Find where the given text appears and provide that cell's center as [x, y] coordinate. 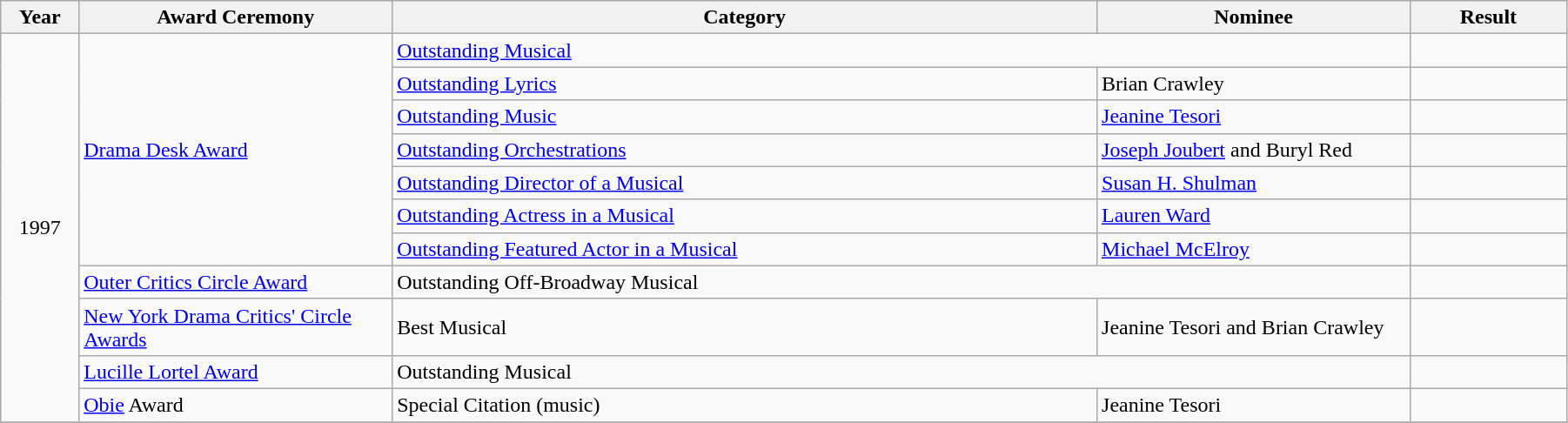
Outstanding Music [745, 117]
Year [40, 17]
Outstanding Featured Actor in a Musical [745, 249]
Lauren Ward [1254, 216]
Outstanding Lyrics [745, 84]
Lucille Lortel Award [236, 372]
Outstanding Actress in a Musical [745, 216]
Outstanding Director of a Musical [745, 183]
Special Citation (music) [745, 405]
Outstanding Off-Broadway Musical [901, 282]
Joseph Joubert and Buryl Red [1254, 150]
Outstanding Orchestrations [745, 150]
Obie Award [236, 405]
Susan H. Shulman [1254, 183]
Category [745, 17]
Michael McElroy [1254, 249]
Result [1488, 17]
Outer Critics Circle Award [236, 282]
Brian Crawley [1254, 84]
Best Musical [745, 327]
Jeanine Tesori and Brian Crawley [1254, 327]
1997 [40, 228]
Award Ceremony [236, 17]
Nominee [1254, 17]
New York Drama Critics' Circle Awards [236, 327]
Drama Desk Award [236, 150]
